Extract the [x, y] coordinate from the center of the cell holding the provided text.  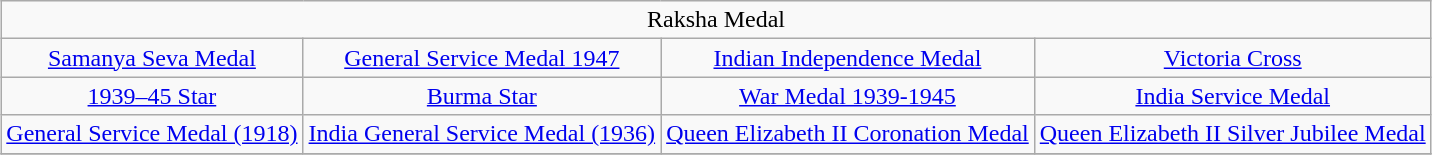
Victoria Cross [1232, 58]
Burma Star [482, 96]
Samanya Seva Medal [152, 58]
General Service Medal 1947 [482, 58]
Raksha Medal [716, 20]
1939–45 Star [152, 96]
General Service Medal (1918) [152, 134]
Queen Elizabeth II Coronation Medal [848, 134]
Indian Independence Medal [848, 58]
India General Service Medal (1936) [482, 134]
India Service Medal [1232, 96]
War Medal 1939-1945 [848, 96]
Queen Elizabeth II Silver Jubilee Medal [1232, 134]
